Return the (X, Y) coordinate for the center point of the cell that contains the specified text.  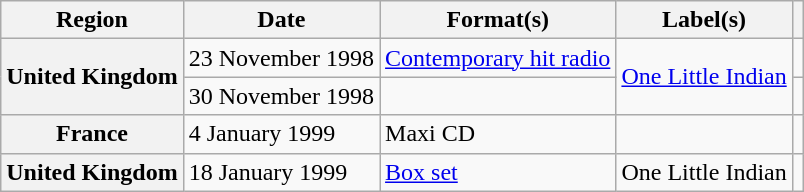
18 January 1999 (281, 172)
4 January 1999 (281, 134)
Label(s) (704, 20)
Format(s) (498, 20)
Date (281, 20)
23 November 1998 (281, 58)
France (92, 134)
Contemporary hit radio (498, 58)
30 November 1998 (281, 96)
Maxi CD (498, 134)
Box set (498, 172)
Region (92, 20)
